Pinpoint the cell where the given text exists, returning its (x, y) midpoint coordinate. 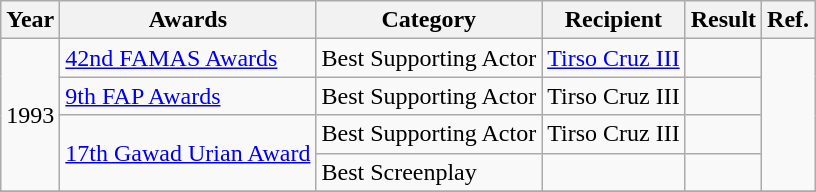
Category (429, 20)
Result (723, 20)
1993 (30, 115)
Ref. (788, 20)
17th Gawad Urian Award (188, 153)
42nd FAMAS Awards (188, 58)
Best Screenplay (429, 172)
Year (30, 20)
Recipient (614, 20)
Awards (188, 20)
9th FAP Awards (188, 96)
